Capture the cell that displays the provided text and extract its (x, y) central coordinate. 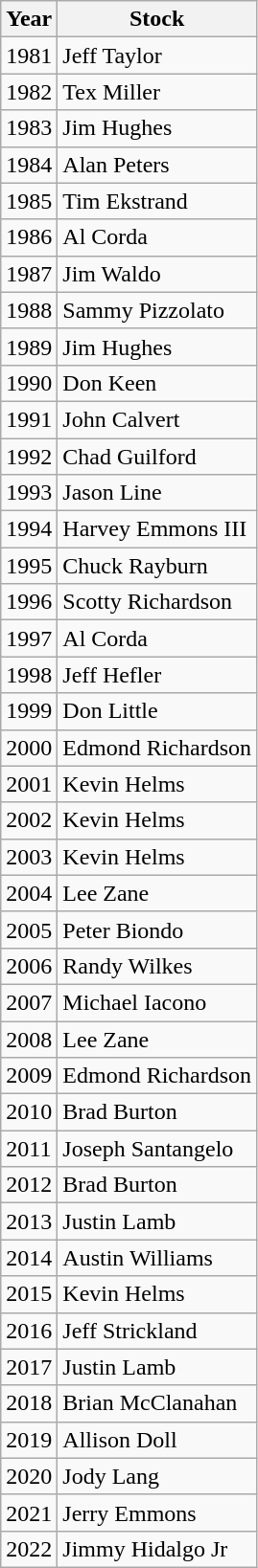
Peter Biondo (157, 930)
2007 (29, 1002)
Austin Williams (157, 1258)
Stock (157, 19)
1991 (29, 419)
Don Keen (157, 383)
2008 (29, 1039)
Sammy Pizzolato (157, 310)
1985 (29, 201)
1987 (29, 274)
Michael Iacono (157, 1002)
Brian McClanahan (157, 1403)
1983 (29, 128)
2016 (29, 1331)
Jeff Taylor (157, 56)
2002 (29, 820)
1982 (29, 92)
Jimmy Hidalgo Jr (157, 1549)
2000 (29, 748)
1981 (29, 56)
2013 (29, 1221)
2004 (29, 893)
1984 (29, 165)
2009 (29, 1076)
2021 (29, 1512)
2006 (29, 966)
2022 (29, 1549)
Jody Lang (157, 1476)
Harvey Emmons III (157, 529)
Don Little (157, 711)
2014 (29, 1258)
Tim Ekstrand (157, 201)
2012 (29, 1185)
1996 (29, 602)
Jeff Strickland (157, 1331)
1997 (29, 638)
Year (29, 19)
1986 (29, 237)
Joseph Santangelo (157, 1149)
1999 (29, 711)
1995 (29, 566)
2015 (29, 1294)
John Calvert (157, 419)
Randy Wilkes (157, 966)
Jason Line (157, 493)
2017 (29, 1367)
Scotty Richardson (157, 602)
2018 (29, 1403)
Jerry Emmons (157, 1512)
Chad Guilford (157, 457)
1992 (29, 457)
1988 (29, 310)
1998 (29, 675)
Chuck Rayburn (157, 566)
1993 (29, 493)
2011 (29, 1149)
2010 (29, 1112)
1994 (29, 529)
2020 (29, 1476)
2001 (29, 784)
2003 (29, 857)
Jeff Hefler (157, 675)
1989 (29, 347)
2019 (29, 1440)
1990 (29, 383)
Alan Peters (157, 165)
Allison Doll (157, 1440)
Jim Waldo (157, 274)
2005 (29, 930)
Tex Miller (157, 92)
